Provide the (x, y) coordinate of the cell's center where the given text is located.  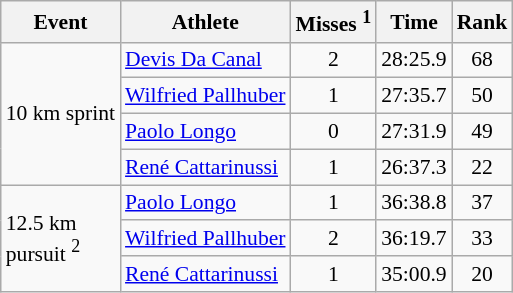
49 (482, 132)
Devis Da Canal (206, 60)
26:37.3 (414, 167)
50 (482, 96)
27:31.9 (414, 132)
Event (60, 22)
37 (482, 203)
Time (414, 22)
22 (482, 167)
0 (334, 132)
Athlete (206, 22)
20 (482, 274)
Rank (482, 22)
10 km sprint (60, 113)
36:19.7 (414, 239)
28:25.9 (414, 60)
35:00.9 (414, 274)
Misses 1 (334, 22)
36:38.8 (414, 203)
12.5 km pursuit 2 (60, 238)
27:35.7 (414, 96)
68 (482, 60)
33 (482, 239)
